Scan for the cell matching the given text and deliver its [x, y] coordinate at center. 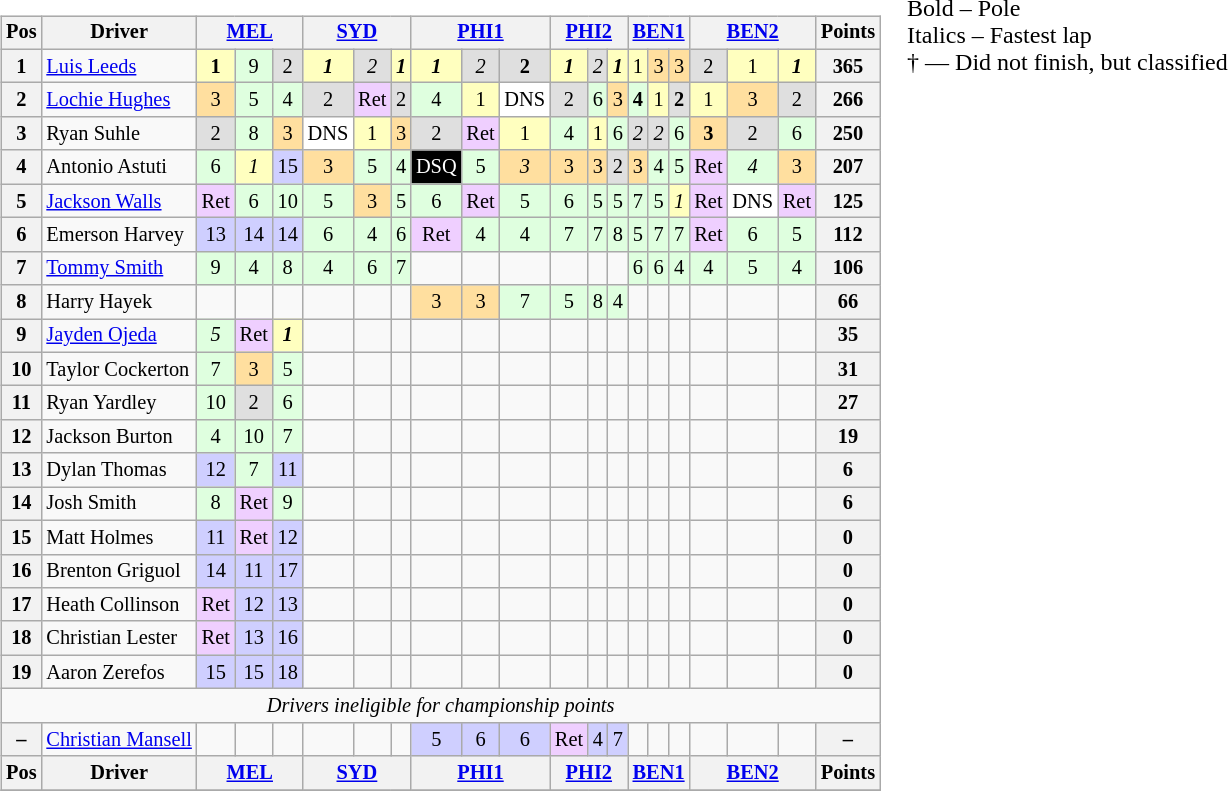
31 [848, 369]
Ryan Yardley [118, 403]
Matt Holmes [118, 537]
Emerson Harvey [118, 235]
Aaron Zerefos [118, 672]
106 [848, 268]
Heath Collinson [118, 605]
112 [848, 235]
Lochie Hughes [118, 100]
Luis Leeds [118, 66]
Taylor Cockerton [118, 369]
125 [848, 201]
66 [848, 302]
Tommy Smith [118, 268]
365 [848, 66]
Jayden Ojeda [118, 336]
Brenton Griguol [118, 571]
250 [848, 134]
Dylan Thomas [118, 470]
Antonio Astuti [118, 167]
207 [848, 167]
Jackson Walls [118, 201]
Harry Hayek [118, 302]
Christian Lester [118, 638]
266 [848, 100]
DSQ [436, 167]
Christian Mansell [118, 739]
Jackson Burton [118, 437]
35 [848, 336]
Josh Smith [118, 504]
27 [848, 403]
Ryan Suhle [118, 134]
Drivers ineligible for championship points [440, 706]
